Locate the cell with the specified text and output its (x, y) center coordinate. 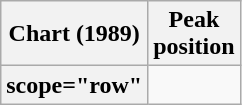
Chart (1989) (74, 34)
Peak position (194, 34)
scope="row" (74, 85)
